Extract the [x, y] coordinate from the center of the cell holding the provided text.  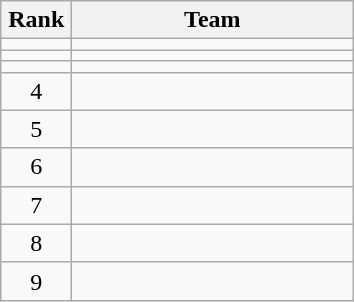
7 [36, 205]
9 [36, 281]
5 [36, 129]
Team [212, 20]
4 [36, 91]
8 [36, 243]
Rank [36, 20]
6 [36, 167]
